Locate the cell with the specified text and output its (x, y) center coordinate. 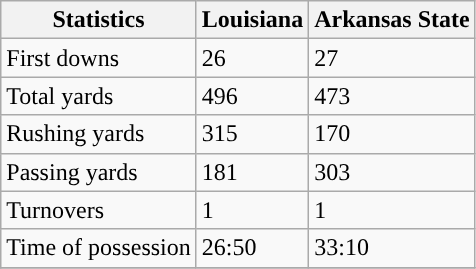
26:50 (252, 248)
315 (252, 134)
303 (392, 172)
Rushing yards (99, 134)
170 (392, 134)
Statistics (99, 20)
Louisiana (252, 20)
496 (252, 96)
Arkansas State (392, 20)
27 (392, 58)
Turnovers (99, 210)
Time of possession (99, 248)
26 (252, 58)
Passing yards (99, 172)
First downs (99, 58)
473 (392, 96)
181 (252, 172)
Total yards (99, 96)
33:10 (392, 248)
